Capture the cell that displays the provided text and extract its (x, y) central coordinate. 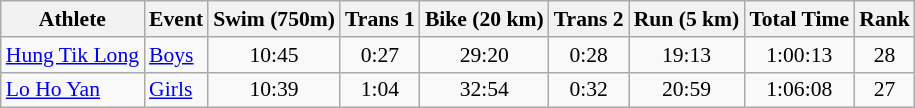
20:59 (687, 90)
Athlete (72, 19)
1:06:08 (799, 90)
10:45 (274, 55)
Total Time (799, 19)
28 (884, 55)
29:20 (484, 55)
1:00:13 (799, 55)
Rank (884, 19)
Swim (750m) (274, 19)
0:28 (589, 55)
Hung Tik Long (72, 55)
Lo Ho Yan (72, 90)
19:13 (687, 55)
1:04 (380, 90)
Bike (20 km) (484, 19)
32:54 (484, 90)
Girls (176, 90)
Boys (176, 55)
0:27 (380, 55)
27 (884, 90)
0:32 (589, 90)
10:39 (274, 90)
Run (5 km) (687, 19)
Event (176, 19)
Trans 1 (380, 19)
Trans 2 (589, 19)
